Output the [x, y] coordinate of the center of the cell containing the given text.  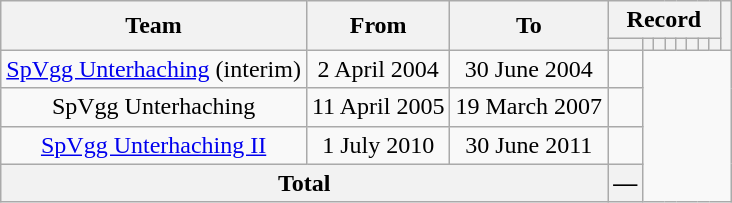
1 July 2010 [378, 145]
SpVgg Unterhaching II [154, 145]
Record [664, 20]
Total [304, 183]
SpVgg Unterhaching [154, 107]
SpVgg Unterhaching (interim) [154, 69]
From [378, 26]
30 June 2004 [529, 69]
2 April 2004 [378, 69]
— [626, 183]
30 June 2011 [529, 145]
19 March 2007 [529, 107]
Team [154, 26]
To [529, 26]
11 April 2005 [378, 107]
